Scan for the cell matching the given text and deliver its (x, y) coordinate at center. 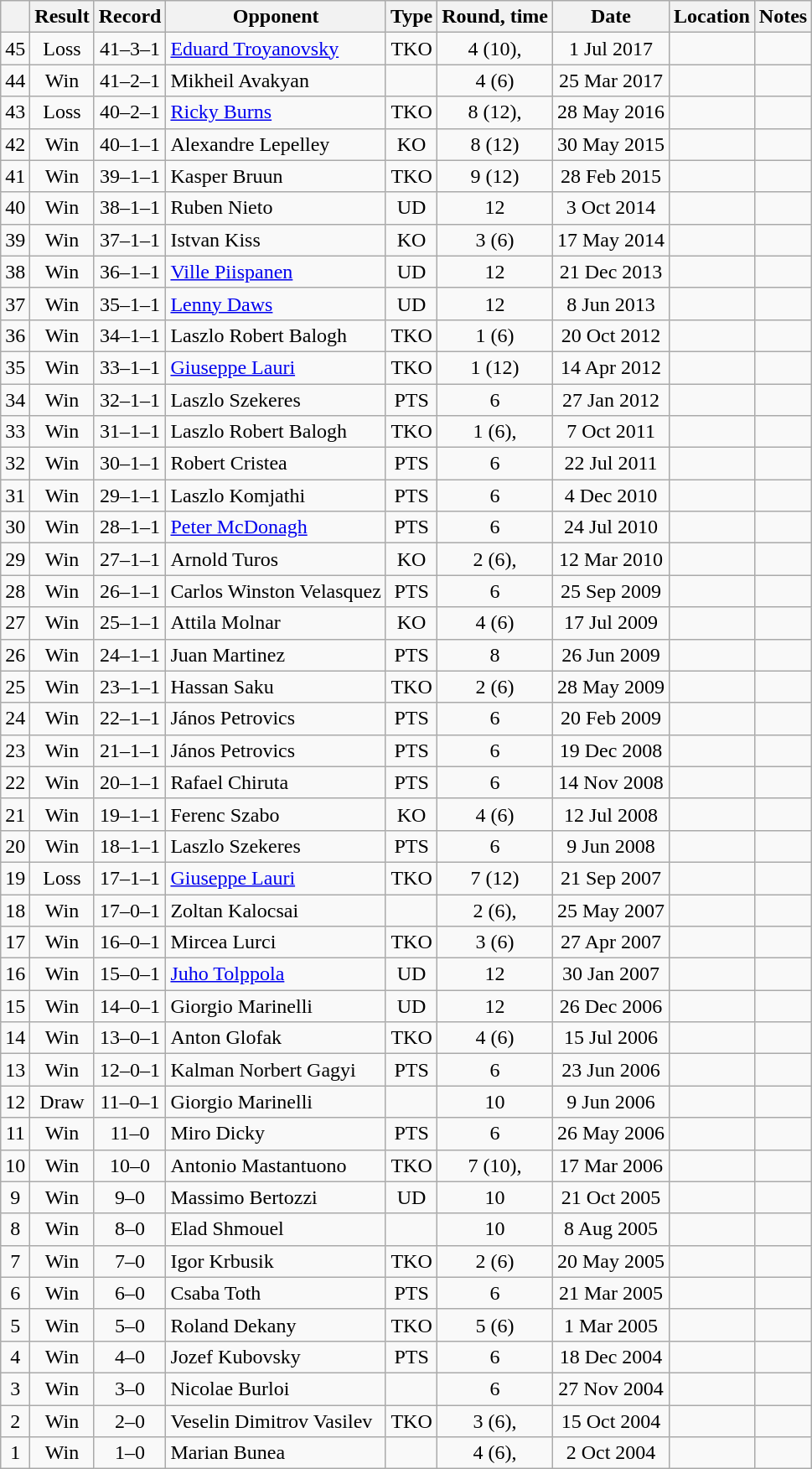
1 (6), (495, 432)
21 Dec 2013 (610, 272)
26–1–1 (130, 591)
40 (15, 208)
Elad Shmouel (277, 1229)
13 (15, 1070)
Jozef Kubovsky (277, 1357)
20 Feb 2009 (610, 719)
25 Mar 2017 (610, 80)
16 (15, 974)
27 Nov 2004 (610, 1389)
Attila Molnar (277, 623)
32–1–1 (130, 400)
27–1–1 (130, 559)
Arnold Turos (277, 559)
27 Jan 2012 (610, 400)
Marian Bunea (277, 1453)
7 (15, 1261)
45 (15, 49)
Robert Cristea (277, 464)
Notes (783, 17)
26 May 2006 (610, 1134)
14–0–1 (130, 1006)
21 Sep 2007 (610, 878)
17–0–1 (130, 910)
Mircea Lurci (277, 942)
41 (15, 176)
2–0 (130, 1421)
8–0 (130, 1229)
19 Dec 2008 (610, 750)
17–1–1 (130, 878)
8 Jun 2013 (610, 304)
1 Jul 2017 (610, 49)
28 May 2009 (610, 687)
1 (15, 1453)
17 Mar 2006 (610, 1165)
7 (12) (495, 878)
6–0 (130, 1293)
13–0–1 (130, 1038)
9 (15, 1197)
Zoltan Kalocsai (277, 910)
8 (12), (495, 112)
19 (15, 878)
Alexandre Lepelley (277, 144)
38–1–1 (130, 208)
28 Feb 2015 (610, 176)
27 (15, 623)
18 Dec 2004 (610, 1357)
20 (15, 846)
7 Oct 2011 (610, 432)
20 Oct 2012 (610, 335)
44 (15, 80)
37–1–1 (130, 240)
26 Dec 2006 (610, 1006)
12–0–1 (130, 1070)
16–0–1 (130, 942)
21 Oct 2005 (610, 1197)
11 (15, 1134)
4–0 (130, 1357)
39–1–1 (130, 176)
28 (15, 591)
18–1–1 (130, 846)
3 (6), (495, 1421)
11–0 (130, 1134)
Veselin Dimitrov Vasilev (277, 1421)
Hassan Saku (277, 687)
29–1–1 (130, 496)
43 (15, 112)
7 (10), (495, 1165)
20 May 2005 (610, 1261)
14 Apr 2012 (610, 367)
31–1–1 (130, 432)
25 Sep 2009 (610, 591)
4 (10), (495, 49)
Date (610, 17)
Csaba Toth (277, 1293)
21 (15, 814)
Miro Dicky (277, 1134)
Location (712, 17)
37 (15, 304)
9 Jun 2008 (610, 846)
Nicolae Burloi (277, 1389)
28–1–1 (130, 527)
Result (62, 17)
Rafael Chiruta (277, 782)
Massimo Bertozzi (277, 1197)
24 (15, 719)
Juan Martinez (277, 655)
22 (15, 782)
30 May 2015 (610, 144)
24 Jul 2010 (610, 527)
39 (15, 240)
15 Jul 2006 (610, 1038)
Anton Glofak (277, 1038)
22 Jul 2011 (610, 464)
3 Oct 2014 (610, 208)
15–0–1 (130, 974)
33–1–1 (130, 367)
2 Oct 2004 (610, 1453)
41–2–1 (130, 80)
27 Apr 2007 (610, 942)
1 (6) (495, 335)
31 (15, 496)
Carlos Winston Velasquez (277, 591)
1–0 (130, 1453)
17 Jul 2009 (610, 623)
Opponent (277, 17)
38 (15, 272)
Type (411, 17)
10–0 (130, 1165)
25 May 2007 (610, 910)
Kalman Norbert Gagyi (277, 1070)
26 (15, 655)
22–1–1 (130, 719)
23 Jun 2006 (610, 1070)
36 (15, 335)
Kasper Bruun (277, 176)
12 Mar 2010 (610, 559)
25 (15, 687)
5 (6) (495, 1325)
3 (15, 1389)
8 Aug 2005 (610, 1229)
40–1–1 (130, 144)
7–0 (130, 1261)
21 Mar 2005 (610, 1293)
9 (12) (495, 176)
40–2–1 (130, 112)
14 Nov 2008 (610, 782)
Mikheil Avakyan (277, 80)
5 (15, 1325)
Antonio Mastantuono (277, 1165)
Istvan Kiss (277, 240)
34–1–1 (130, 335)
5–0 (130, 1325)
11–0–1 (130, 1102)
Ruben Nieto (277, 208)
30 Jan 2007 (610, 974)
23 (15, 750)
4 Dec 2010 (610, 496)
Juho Tolppola (277, 974)
28 May 2016 (610, 112)
30 (15, 527)
1 Mar 2005 (610, 1325)
42 (15, 144)
4 (6), (495, 1453)
Laszlo Komjathi (277, 496)
9–0 (130, 1197)
Eduard Troyanovsky (277, 49)
1 (12) (495, 367)
20–1–1 (130, 782)
25–1–1 (130, 623)
Peter McDonagh (277, 527)
Draw (62, 1102)
17 (15, 942)
4 (15, 1357)
17 May 2014 (610, 240)
26 Jun 2009 (610, 655)
2 (15, 1421)
30–1–1 (130, 464)
18 (15, 910)
41–3–1 (130, 49)
Ferenc Szabo (277, 814)
9 Jun 2006 (610, 1102)
3–0 (130, 1389)
15 Oct 2004 (610, 1421)
33 (15, 432)
15 (15, 1006)
Lenny Daws (277, 304)
Round, time (495, 17)
Record (130, 17)
Roland Dekany (277, 1325)
12 Jul 2008 (610, 814)
32 (15, 464)
21–1–1 (130, 750)
19–1–1 (130, 814)
Ville Piispanen (277, 272)
24–1–1 (130, 655)
23–1–1 (130, 687)
36–1–1 (130, 272)
Igor Krbusik (277, 1261)
34 (15, 400)
Ricky Burns (277, 112)
8 (12) (495, 144)
29 (15, 559)
14 (15, 1038)
35–1–1 (130, 304)
35 (15, 367)
